Detect which cell encompasses the target text, then output its [X, Y] center coordinate. 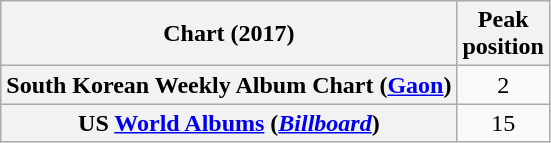
Chart (2017) [229, 34]
US World Albums (Billboard) [229, 123]
15 [503, 123]
Peakposition [503, 34]
2 [503, 85]
South Korean Weekly Album Chart (Gaon) [229, 85]
